Output the [x, y] coordinate of the center of the cell containing the given text.  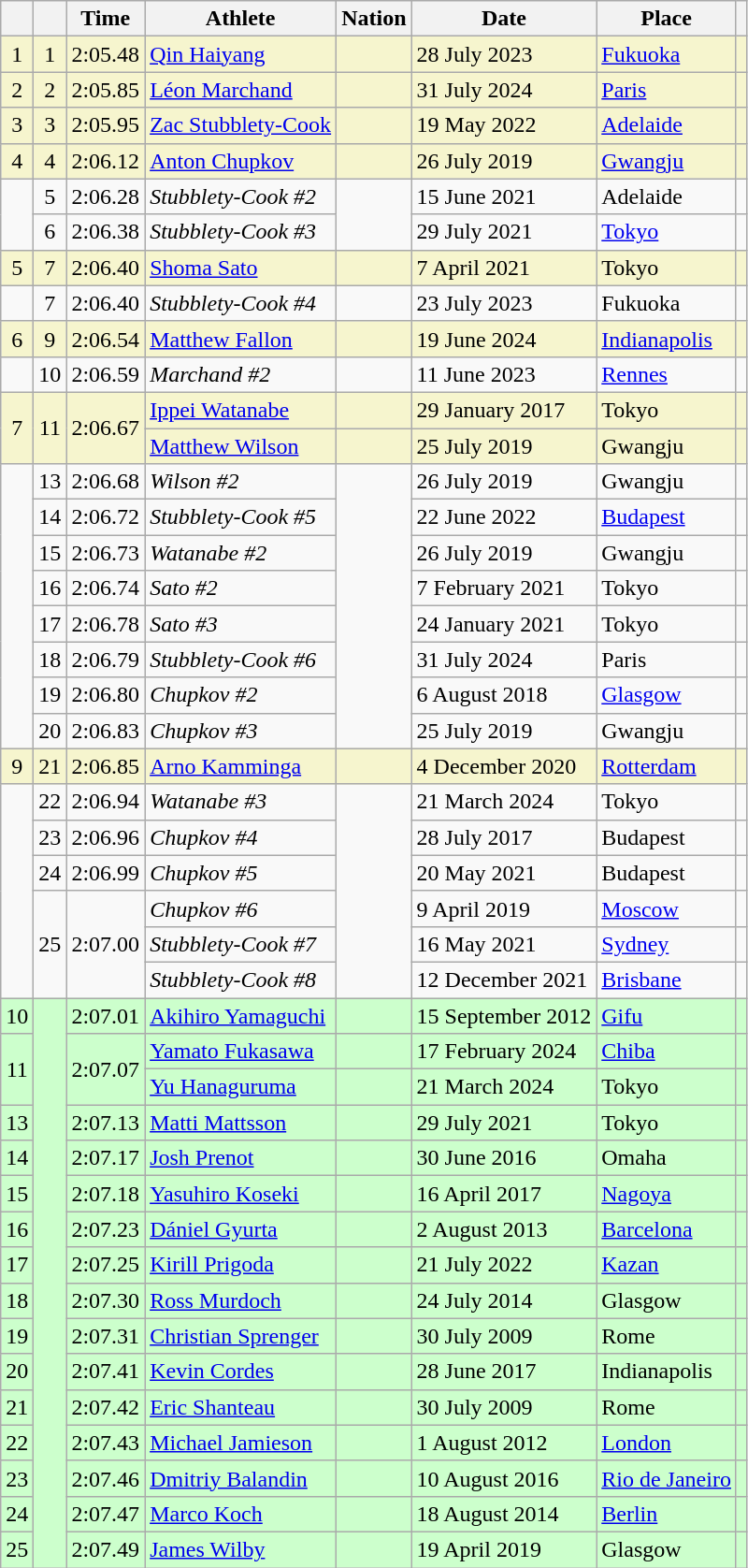
2:06.99 [106, 873]
12 December 2021 [504, 980]
Barcelona [667, 1229]
6 August 2018 [504, 695]
Kazan [667, 1265]
Place [667, 19]
2:06.85 [106, 766]
22 June 2022 [504, 517]
21 July 2022 [504, 1265]
Yasuhiro Koseki [241, 1194]
2:05.48 [106, 54]
2:06.78 [106, 624]
2:07.01 [106, 1015]
Chupkov #6 [241, 908]
Chupkov #4 [241, 837]
Berlin [667, 1514]
Eric Shanteau [241, 1407]
Kirill Prigoda [241, 1265]
2:07.18 [106, 1194]
2:06.59 [106, 374]
2:07.46 [106, 1478]
2:07.49 [106, 1549]
Stubblety-Cook #6 [241, 660]
Rio de Janeiro [667, 1478]
2:06.72 [106, 517]
Arno Kamminga [241, 766]
Qin Haiyang [241, 54]
Moscow [667, 908]
Ippei Watanabe [241, 410]
2:07.25 [106, 1265]
Stubblety-Cook #2 [241, 196]
Kevin Cordes [241, 1372]
19 April 2019 [504, 1549]
Anton Chupkov [241, 161]
Athlete [241, 19]
James Wilby [241, 1549]
Sydney [667, 944]
2:07.07 [106, 1069]
Léon Marchand [241, 90]
Chupkov #3 [241, 731]
Brisbane [667, 980]
2:07.41 [106, 1372]
2:06.83 [106, 731]
2:06.79 [106, 660]
Ross Murdoch [241, 1300]
2:07.17 [106, 1158]
Time [106, 19]
Rennes [667, 374]
Matthew Wilson [241, 446]
Sato #2 [241, 588]
2:05.85 [106, 90]
Akihiro Yamaguchi [241, 1015]
19 June 2024 [504, 339]
Michael Jamieson [241, 1443]
2:06.94 [106, 802]
Matthew Fallon [241, 339]
Wilson #2 [241, 482]
Stubblety-Cook #7 [241, 944]
7 February 2021 [504, 588]
19 May 2022 [504, 125]
London [667, 1443]
7 April 2021 [504, 268]
Rotterdam [667, 766]
Yamato Fukasawa [241, 1052]
Dmitriy Balandin [241, 1478]
2:07.42 [106, 1407]
Marco Koch [241, 1514]
2:06.68 [106, 482]
15 June 2021 [504, 196]
29 January 2017 [504, 410]
2:06.67 [106, 428]
2:06.54 [106, 339]
Yu Hanaguruma [241, 1087]
Stubblety-Cook #3 [241, 232]
Chiba [667, 1052]
Chupkov #2 [241, 695]
1 August 2012 [504, 1443]
28 July 2017 [504, 837]
17 February 2024 [504, 1052]
28 June 2017 [504, 1372]
23 July 2023 [504, 303]
Watanabe #2 [241, 553]
4 December 2020 [504, 766]
Marchand #2 [241, 374]
16 May 2021 [504, 944]
Josh Prenot [241, 1158]
28 July 2023 [504, 54]
16 April 2017 [504, 1194]
24 July 2014 [504, 1300]
2:07.00 [106, 944]
2:06.73 [106, 553]
2:07.43 [106, 1443]
Watanabe #3 [241, 802]
2:06.74 [106, 588]
Zac Stubblety-Cook [241, 125]
2:06.28 [106, 196]
Stubblety-Cook #4 [241, 303]
2:05.95 [106, 125]
Chupkov #5 [241, 873]
Christian Sprenger [241, 1336]
30 June 2016 [504, 1158]
Dániel Gyurta [241, 1229]
Stubblety-Cook #8 [241, 980]
2:06.80 [106, 695]
2:07.31 [106, 1336]
2:06.12 [106, 161]
Matti Mattsson [241, 1123]
2:07.47 [106, 1514]
11 June 2023 [504, 374]
9 April 2019 [504, 908]
Omaha [667, 1158]
2:06.38 [106, 232]
2:07.30 [106, 1300]
2:07.23 [106, 1229]
2 August 2013 [504, 1229]
24 January 2021 [504, 624]
Nagoya [667, 1194]
18 August 2014 [504, 1514]
Shoma Sato [241, 268]
Stubblety-Cook #5 [241, 517]
Gifu [667, 1015]
10 August 2016 [504, 1478]
Date [504, 19]
20 May 2021 [504, 873]
2:06.96 [106, 837]
15 September 2012 [504, 1015]
Nation [374, 19]
2:07.13 [106, 1123]
Sato #3 [241, 624]
